Determine the (X, Y) coordinate at the center of the cell enclosing the given text.  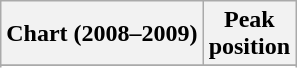
Chart (2008–2009) (102, 34)
Peakposition (249, 34)
